From the cell containing the given text, extract its center point as (X, Y) coordinate. 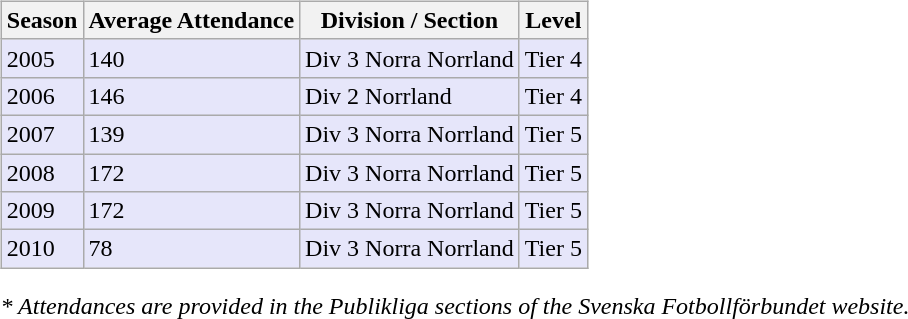
2009 (42, 211)
139 (192, 134)
2008 (42, 173)
Div 2 Norrland (410, 96)
Season (42, 20)
2005 (42, 58)
146 (192, 96)
Division / Section (410, 20)
2006 (42, 96)
Average Attendance (192, 20)
2010 (42, 249)
140 (192, 58)
2007 (42, 134)
Level (553, 20)
78 (192, 249)
